Find where the given text appears and provide that cell's center as [x, y] coordinate. 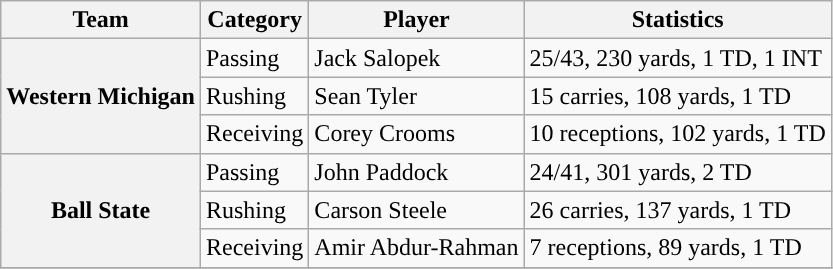
25/43, 230 yards, 1 TD, 1 INT [678, 58]
7 receptions, 89 yards, 1 TD [678, 248]
John Paddock [416, 172]
15 carries, 108 yards, 1 TD [678, 96]
Team [101, 20]
Player [416, 20]
26 carries, 137 yards, 1 TD [678, 210]
Statistics [678, 20]
Category [254, 20]
Corey Crooms [416, 134]
Carson Steele [416, 210]
24/41, 301 yards, 2 TD [678, 172]
Western Michigan [101, 96]
Jack Salopek [416, 58]
10 receptions, 102 yards, 1 TD [678, 134]
Sean Tyler [416, 96]
Ball State [101, 210]
Amir Abdur-Rahman [416, 248]
